Search for the cell housing the specified text and yield its (X, Y) center coordinate. 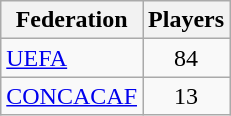
Federation (72, 20)
Players (186, 20)
UEFA (72, 58)
CONCACAF (72, 96)
84 (186, 58)
13 (186, 96)
